Identify which cell holds the provided text, then report its [X, Y] central coordinate. 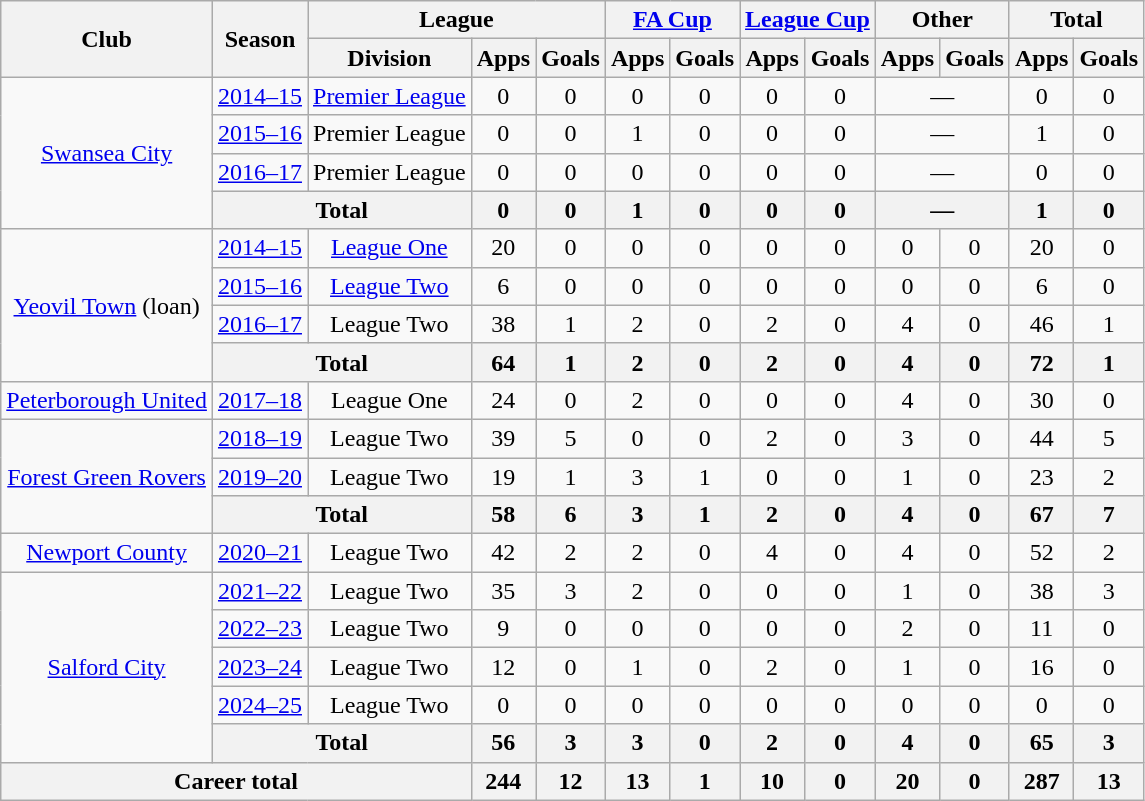
FA Cup [672, 20]
44 [1041, 438]
11 [1041, 629]
League Cup [808, 20]
Peterborough United [107, 400]
19 [503, 477]
2019–20 [260, 477]
244 [503, 781]
64 [503, 362]
23 [1041, 477]
Yeovil Town (loan) [107, 305]
2022–23 [260, 629]
7 [1109, 515]
30 [1041, 400]
2017–18 [260, 400]
67 [1041, 515]
16 [1041, 667]
Season [260, 39]
2018–19 [260, 438]
Division [390, 58]
287 [1041, 781]
2021–22 [260, 591]
56 [503, 743]
9 [503, 629]
65 [1041, 743]
24 [503, 400]
Forest Green Rovers [107, 476]
72 [1041, 362]
Career total [236, 781]
2024–25 [260, 705]
10 [772, 781]
Other [942, 20]
Newport County [107, 553]
52 [1041, 553]
2020–21 [260, 553]
42 [503, 553]
Club [107, 39]
35 [503, 591]
58 [503, 515]
2023–24 [260, 667]
39 [503, 438]
46 [1041, 324]
League [457, 20]
Swansea City [107, 153]
Salford City [107, 667]
